Pinpoint the cell where the given text exists, returning its [x, y] midpoint coordinate. 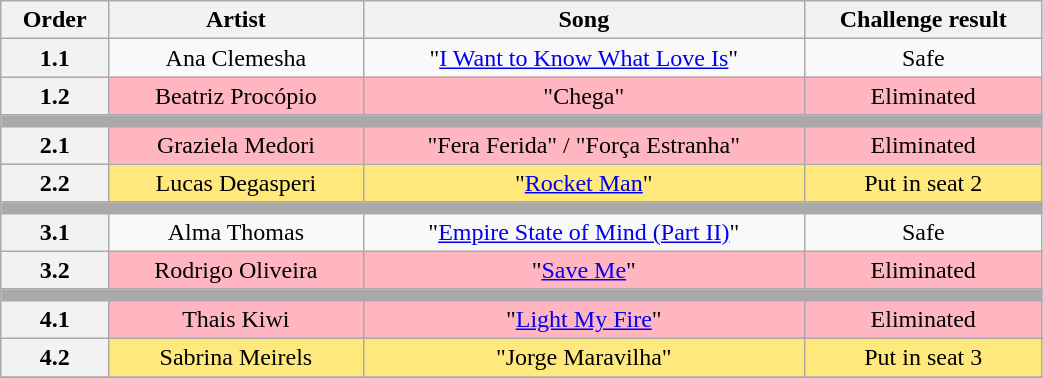
"Light My Fire" [584, 319]
Lucas Degasperi [236, 183]
Artist [236, 20]
Order [55, 20]
3.1 [55, 232]
4.2 [55, 357]
Graziela Medori [236, 145]
"Save Me" [584, 270]
3.2 [55, 270]
"Rocket Man" [584, 183]
Thais Kiwi [236, 319]
Put in seat 2 [923, 183]
1.1 [55, 58]
2.2 [55, 183]
2.1 [55, 145]
"Empire State of Mind (Part II)" [584, 232]
Ana Clemesha [236, 58]
"I Want to Know What Love Is" [584, 58]
Sabrina Meirels [236, 357]
"Fera Ferida" / "Força Estranha" [584, 145]
"Jorge Maravilha" [584, 357]
Put in seat 3 [923, 357]
Challenge result [923, 20]
Song [584, 20]
1.2 [55, 96]
4.1 [55, 319]
Alma Thomas [236, 232]
"Chega" [584, 96]
Beatriz Procópio [236, 96]
Rodrigo Oliveira [236, 270]
